Determine the [x, y] coordinate at the center of the cell enclosing the given text.  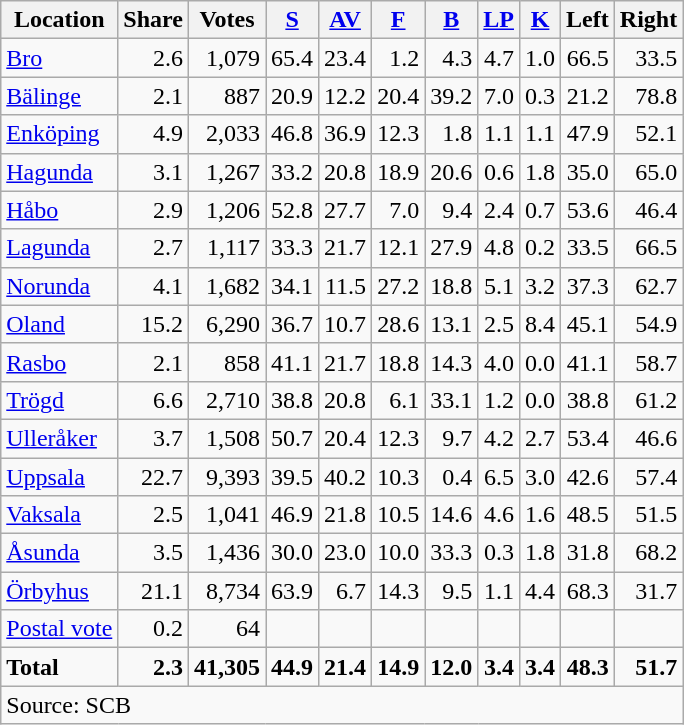
53.4 [588, 438]
8,734 [226, 591]
65.4 [292, 58]
Postal vote [60, 629]
23.4 [346, 58]
57.4 [648, 477]
887 [226, 96]
35.0 [588, 172]
Åsunda [60, 553]
20.9 [292, 96]
33.1 [452, 400]
Lagunda [60, 248]
27.9 [452, 248]
30.0 [292, 553]
4.8 [499, 248]
27.7 [346, 210]
12.2 [346, 96]
Votes [226, 20]
1,508 [226, 438]
27.2 [398, 286]
5.1 [499, 286]
46.8 [292, 134]
4.1 [154, 286]
42.6 [588, 477]
48.5 [588, 515]
31.7 [648, 591]
20.6 [452, 172]
1,436 [226, 553]
4.0 [499, 362]
44.9 [292, 667]
52.1 [648, 134]
Oland [60, 324]
78.8 [648, 96]
10.3 [398, 477]
46.6 [648, 438]
0.4 [452, 477]
62.7 [648, 286]
0.7 [540, 210]
23.0 [346, 553]
1,041 [226, 515]
Uppsala [60, 477]
Ulleråker [60, 438]
4.3 [452, 58]
13.1 [452, 324]
6.5 [499, 477]
28.6 [398, 324]
Location [60, 20]
14.6 [452, 515]
10.5 [398, 515]
11.5 [346, 286]
68.2 [648, 553]
LP [499, 20]
15.2 [154, 324]
6.6 [154, 400]
9,393 [226, 477]
AV [346, 20]
858 [226, 362]
10.0 [398, 553]
2,033 [226, 134]
48.3 [588, 667]
Bälinge [60, 96]
53.6 [588, 210]
3.2 [540, 286]
10.7 [346, 324]
12.1 [398, 248]
58.7 [648, 362]
1,206 [226, 210]
61.2 [648, 400]
41,305 [226, 667]
34.1 [292, 286]
Source: SCB [342, 705]
52.8 [292, 210]
1,079 [226, 58]
1,267 [226, 172]
4.6 [499, 515]
37.3 [588, 286]
Rasbo [60, 362]
2,710 [226, 400]
3.7 [154, 438]
4.7 [499, 58]
9.4 [452, 210]
2.6 [154, 58]
12.0 [452, 667]
Hagunda [60, 172]
9.7 [452, 438]
3.1 [154, 172]
4.9 [154, 134]
21.8 [346, 515]
31.8 [588, 553]
Trögd [60, 400]
21.2 [588, 96]
2.3 [154, 667]
54.9 [648, 324]
21.1 [154, 591]
Enköping [60, 134]
K [540, 20]
Share [154, 20]
Bro [60, 58]
8.4 [540, 324]
18.9 [398, 172]
6.1 [398, 400]
1.0 [540, 58]
65.0 [648, 172]
14.9 [398, 667]
40.2 [346, 477]
21.4 [346, 667]
45.1 [588, 324]
B [452, 20]
S [292, 20]
36.7 [292, 324]
3.5 [154, 553]
Left [588, 20]
46.9 [292, 515]
2.4 [499, 210]
39.5 [292, 477]
6.7 [346, 591]
1.6 [540, 515]
1,117 [226, 248]
36.9 [346, 134]
1,682 [226, 286]
2.9 [154, 210]
F [398, 20]
Vaksala [60, 515]
Norunda [60, 286]
64 [226, 629]
4.4 [540, 591]
33.2 [292, 172]
51.5 [648, 515]
68.3 [588, 591]
51.7 [648, 667]
Örbyhus [60, 591]
9.5 [452, 591]
3.0 [540, 477]
46.4 [648, 210]
Håbo [60, 210]
Total [60, 667]
22.7 [154, 477]
63.9 [292, 591]
Right [648, 20]
0.6 [499, 172]
4.2 [499, 438]
6,290 [226, 324]
47.9 [588, 134]
39.2 [452, 96]
50.7 [292, 438]
